Pinpoint the cell where the given text exists, returning its [x, y] midpoint coordinate. 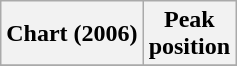
Peakposition [189, 34]
Chart (2006) [72, 34]
